Provide the [X, Y] coordinate of the cell's center where the given text is located.  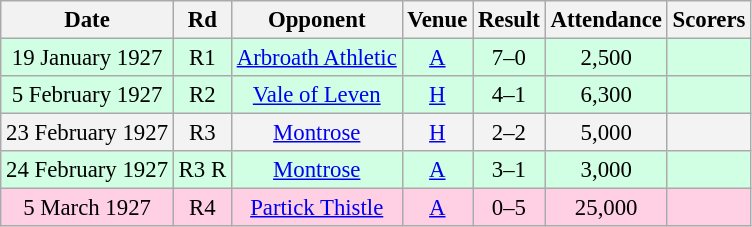
4–1 [510, 95]
R3 [202, 133]
R3 R [202, 170]
24 February 1927 [88, 170]
Scorers [709, 20]
3–1 [510, 170]
5 February 1927 [88, 95]
Rd [202, 20]
2,500 [606, 58]
Attendance [606, 20]
Venue [438, 20]
Vale of Leven [316, 95]
5 March 1927 [88, 208]
7–0 [510, 58]
Partick Thistle [316, 208]
25,000 [606, 208]
Opponent [316, 20]
0–5 [510, 208]
Result [510, 20]
Date [88, 20]
Arbroath Athletic [316, 58]
23 February 1927 [88, 133]
R4 [202, 208]
5,000 [606, 133]
6,300 [606, 95]
R1 [202, 58]
2–2 [510, 133]
R2 [202, 95]
3,000 [606, 170]
19 January 1927 [88, 58]
